Scan for the cell matching the given text and deliver its (X, Y) coordinate at center. 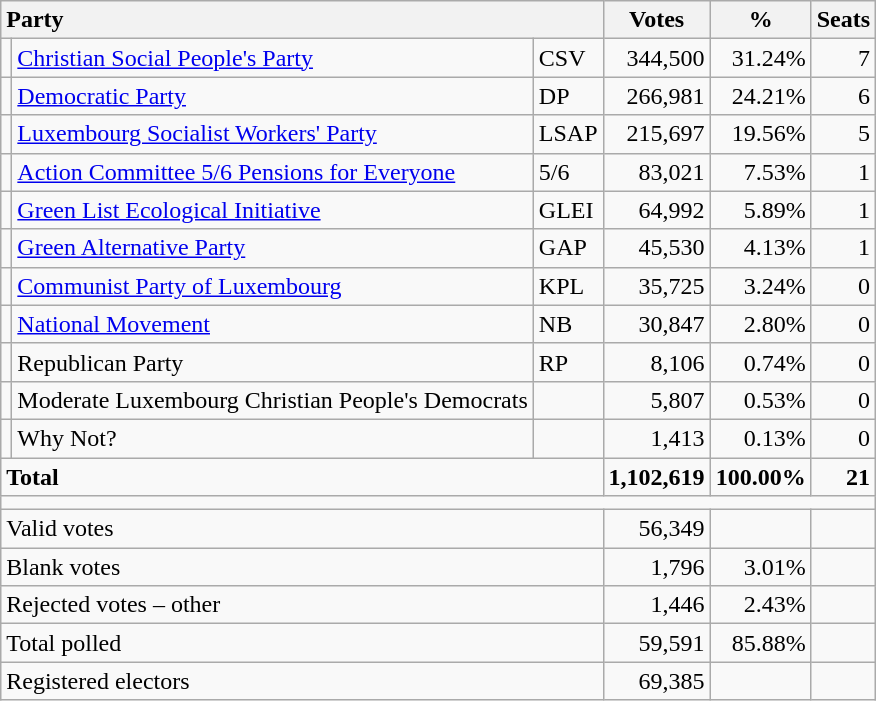
1,446 (656, 605)
31.24% (760, 58)
0.13% (760, 438)
45,530 (656, 248)
64,992 (656, 210)
Why Not? (273, 438)
2.80% (760, 324)
100.00% (760, 477)
Green List Ecological Initiative (273, 210)
Seats (843, 20)
Registered electors (302, 681)
85.88% (760, 643)
35,725 (656, 286)
Valid votes (302, 529)
Party (302, 20)
5/6 (568, 172)
Total polled (302, 643)
2.43% (760, 605)
Republican Party (273, 362)
Blank votes (302, 567)
5.89% (760, 210)
5,807 (656, 400)
24.21% (760, 96)
% (760, 20)
Democratic Party (273, 96)
3.01% (760, 567)
1,102,619 (656, 477)
LSAP (568, 134)
83,021 (656, 172)
1,796 (656, 567)
NB (568, 324)
Total (302, 477)
Action Committee 5/6 Pensions for Everyone (273, 172)
Communist Party of Luxembourg (273, 286)
6 (843, 96)
19.56% (760, 134)
GAP (568, 248)
59,591 (656, 643)
Christian Social People's Party (273, 58)
7 (843, 58)
KPL (568, 286)
21 (843, 477)
7.53% (760, 172)
Luxembourg Socialist Workers' Party (273, 134)
5 (843, 134)
Votes (656, 20)
CSV (568, 58)
Green Alternative Party (273, 248)
0.53% (760, 400)
215,697 (656, 134)
69,385 (656, 681)
344,500 (656, 58)
National Movement (273, 324)
1,413 (656, 438)
DP (568, 96)
4.13% (760, 248)
0.74% (760, 362)
RP (568, 362)
GLEI (568, 210)
266,981 (656, 96)
8,106 (656, 362)
56,349 (656, 529)
3.24% (760, 286)
30,847 (656, 324)
Moderate Luxembourg Christian People's Democrats (273, 400)
Rejected votes – other (302, 605)
